Determine the (X, Y) coordinate at the center of the cell enclosing the given text.  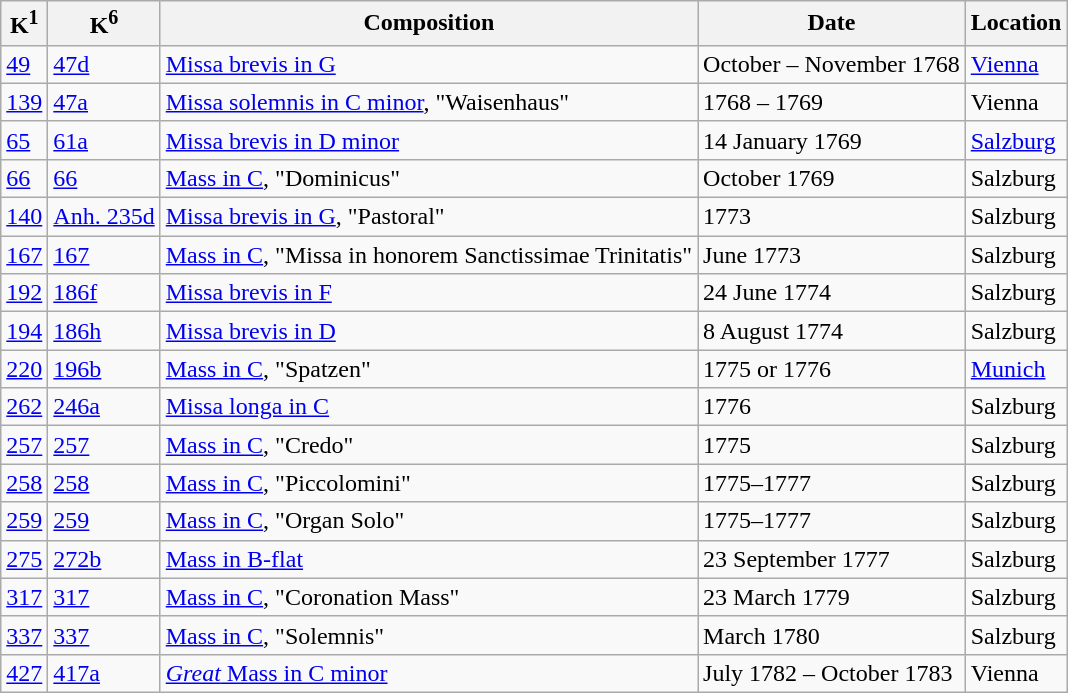
1768 – 1769 (832, 102)
186h (104, 331)
246a (104, 407)
47a (104, 102)
220 (24, 369)
Mass in C, "Credo" (428, 445)
Mass in C, "Missa in honorem Sanctissimae Trinitatis" (428, 255)
Mass in C, "Organ Solo" (428, 521)
139 (24, 102)
Mass in C, "Spatzen" (428, 369)
23 March 1779 (832, 597)
Anh. 235d (104, 217)
1773 (832, 217)
1776 (832, 407)
Munich (1016, 369)
196b (104, 369)
192 (24, 293)
24 June 1774 (832, 293)
Mass in C, "Solemnis" (428, 635)
47d (104, 64)
Composition (428, 24)
Missa longa in C (428, 407)
272b (104, 559)
Mass in B-flat (428, 559)
Mass in C, "Piccolomini" (428, 483)
Location (1016, 24)
1775 or 1776 (832, 369)
262 (24, 407)
8 August 1774 (832, 331)
Missa brevis in G (428, 64)
June 1773 (832, 255)
July 1782 – October 1783 (832, 673)
Mass in C, "Coronation Mass" (428, 597)
61a (104, 140)
417a (104, 673)
14 January 1769 (832, 140)
427 (24, 673)
65 (24, 140)
March 1780 (832, 635)
140 (24, 217)
Great Mass in C minor (428, 673)
Mass in C, "Dominicus" (428, 178)
186f (104, 293)
275 (24, 559)
1775 (832, 445)
Missa solemnis in C minor, "Waisenhaus" (428, 102)
Missa brevis in G, "Pastoral" (428, 217)
Missa brevis in D minor (428, 140)
K1 (24, 24)
23 September 1777 (832, 559)
Date (832, 24)
49 (24, 64)
194 (24, 331)
Missa brevis in D (428, 331)
October – November 1768 (832, 64)
October 1769 (832, 178)
Missa brevis in F (428, 293)
K6 (104, 24)
